Identify which cell holds the provided text, then report its [X, Y] central coordinate. 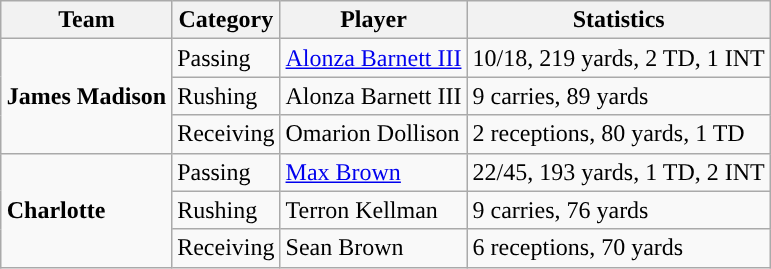
Team [86, 20]
10/18, 219 yards, 2 TD, 1 INT [618, 58]
6 receptions, 70 yards [618, 248]
9 carries, 76 yards [618, 210]
Max Brown [374, 172]
Charlotte [86, 210]
Player [374, 20]
22/45, 193 yards, 1 TD, 2 INT [618, 172]
James Madison [86, 96]
Category [226, 20]
Terron Kellman [374, 210]
Sean Brown [374, 248]
Omarion Dollison [374, 134]
Statistics [618, 20]
2 receptions, 80 yards, 1 TD [618, 134]
9 carries, 89 yards [618, 96]
